Locate the cell with the specified text and output its [x, y] center coordinate. 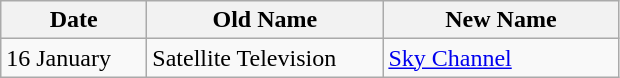
Sky Channel [501, 58]
Old Name [265, 20]
Date [74, 20]
16 January [74, 58]
New Name [501, 20]
Satellite Television [265, 58]
